Locate the cell with the specified text and output its [X, Y] center coordinate. 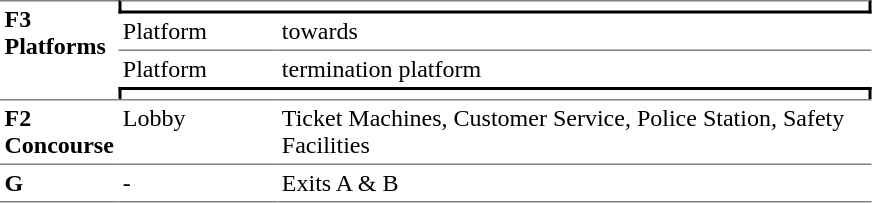
Lobby [198, 132]
G [59, 184]
- [198, 184]
F3Platforms [59, 50]
termination platform [574, 69]
Exits A & B [574, 184]
towards [574, 33]
F2Concourse [59, 132]
Ticket Machines, Customer Service, Police Station, Safety Facilities [574, 132]
